Output the [X, Y] coordinate of the center of the cell containing the given text.  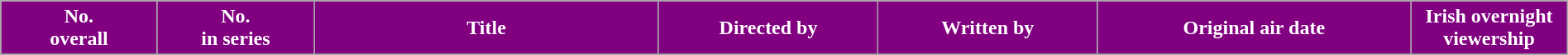
No.in series [235, 28]
Written by [987, 28]
Original air date [1254, 28]
No.overall [79, 28]
Title [486, 28]
Irish overnight viewership [1489, 28]
Directed by [767, 28]
